Find where the given text appears and provide that cell's center as [x, y] coordinate. 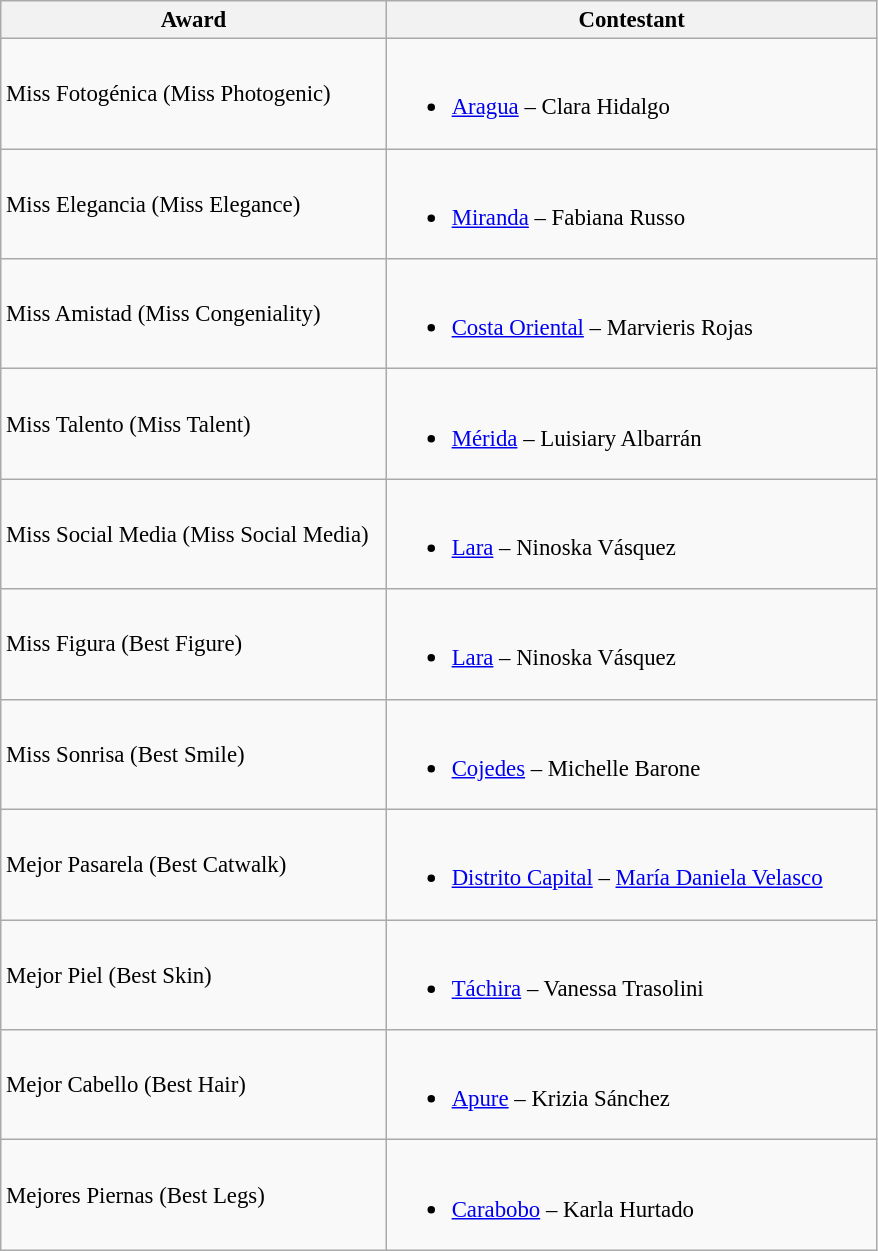
Mejor Cabello (Best Hair) [194, 1085]
Aragua – Clara Hidalgo [632, 94]
Mejor Pasarela (Best Catwalk) [194, 865]
Distrito Capital – María Daniela Velasco [632, 865]
Mejores Piernas (Best Legs) [194, 1195]
Miss Social Media (Miss Social Media) [194, 534]
Cojedes – Michelle Barone [632, 754]
Miss Amistad (Miss Congeniality) [194, 314]
Miss Sonrisa (Best Smile) [194, 754]
Contestant [632, 20]
Mérida – Luisiary Albarrán [632, 424]
Mejor Piel (Best Skin) [194, 975]
Táchira – Vanessa Trasolini [632, 975]
Costa Oriental – Marvieris Rojas [632, 314]
Award [194, 20]
Miss Elegancia (Miss Elegance) [194, 204]
Miss Talento (Miss Talent) [194, 424]
Miss Figura (Best Figure) [194, 644]
Miss Fotogénica (Miss Photogenic) [194, 94]
Miranda – Fabiana Russo [632, 204]
Apure – Krizia Sánchez [632, 1085]
Carabobo – Karla Hurtado [632, 1195]
